Capture the cell that displays the provided text and extract its (X, Y) central coordinate. 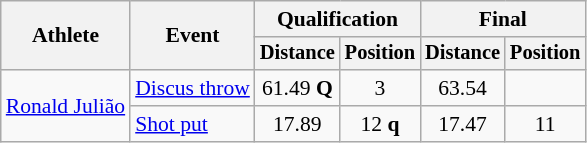
Athlete (66, 36)
11 (545, 124)
17.89 (298, 124)
Shot put (192, 124)
63.54 (462, 88)
Qualification (338, 19)
3 (380, 88)
17.47 (462, 124)
Final (502, 19)
12 q (380, 124)
Event (192, 36)
Ronald Julião (66, 106)
Discus throw (192, 88)
61.49 Q (298, 88)
